Locate the cell with the specified text and output its [X, Y] center coordinate. 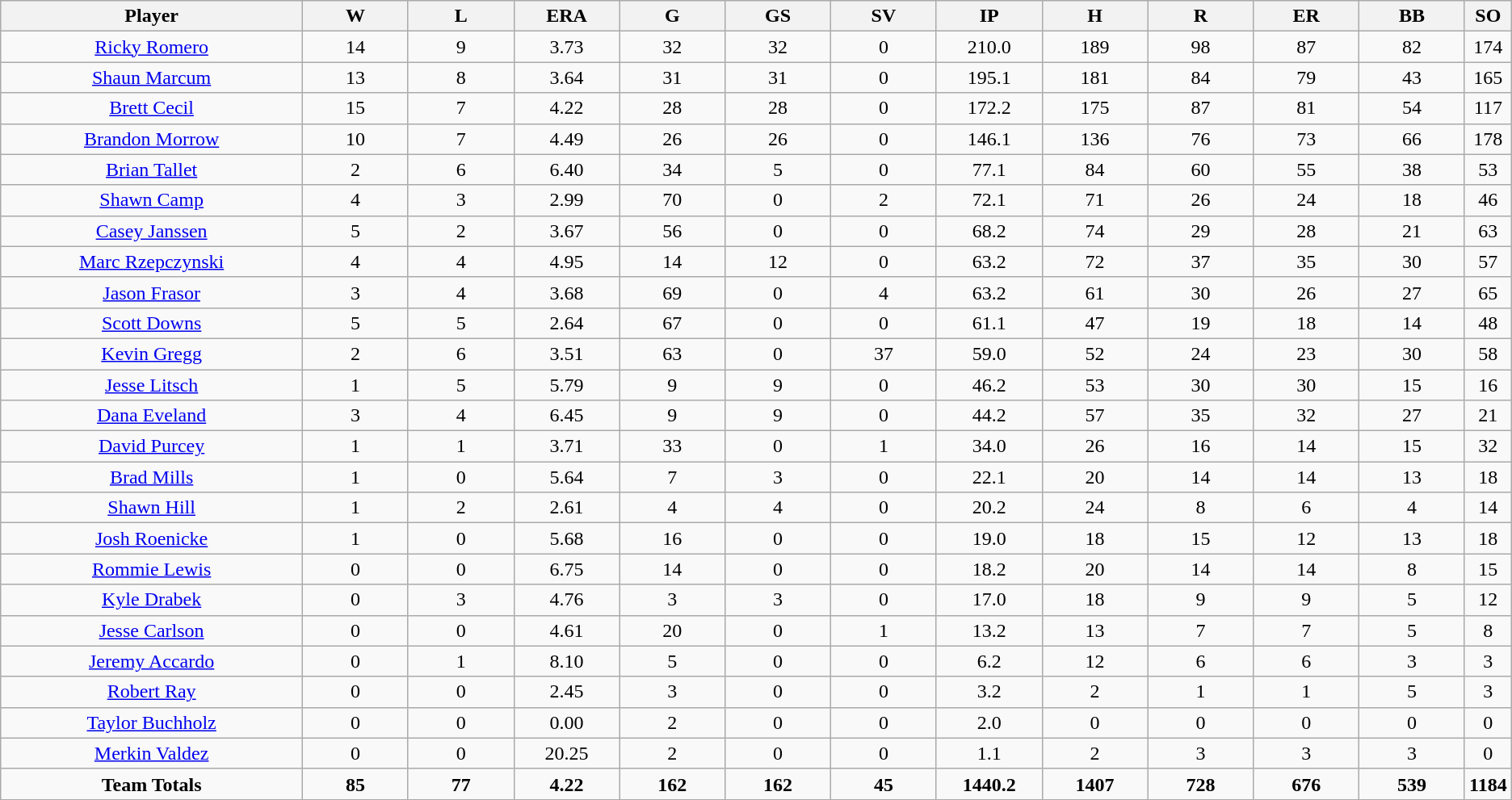
Shaun Marcum [152, 77]
4.76 [567, 600]
70 [672, 200]
20.2 [989, 508]
Kyle Drabek [152, 600]
22.1 [989, 477]
136 [1095, 139]
66 [1412, 139]
2.99 [567, 200]
54 [1412, 108]
Taylor Buchholz [152, 723]
65 [1488, 292]
69 [672, 292]
Jesse Carlson [152, 630]
Rommie Lewis [152, 569]
181 [1095, 77]
4.95 [567, 262]
189 [1095, 47]
Scott Downs [152, 323]
146.1 [989, 139]
6.75 [567, 569]
60 [1200, 170]
ERA [567, 16]
77.1 [989, 170]
3.64 [567, 77]
46.2 [989, 385]
539 [1412, 784]
BB [1412, 16]
676 [1307, 784]
172.2 [989, 108]
3.67 [567, 231]
82 [1412, 47]
81 [1307, 108]
L [460, 16]
David Purcey [152, 446]
56 [672, 231]
3.73 [567, 47]
195.1 [989, 77]
5.64 [567, 477]
Jesse Litsch [152, 385]
Brad Mills [152, 477]
71 [1095, 200]
58 [1488, 354]
74 [1095, 231]
Dana Eveland [152, 416]
SO [1488, 16]
Marc Rzepczynski [152, 262]
1.1 [989, 753]
38 [1412, 170]
73 [1307, 139]
10 [355, 139]
174 [1488, 47]
178 [1488, 139]
23 [1307, 354]
18.2 [989, 569]
43 [1412, 77]
Brandon Morrow [152, 139]
Player [152, 16]
165 [1488, 77]
8.10 [567, 661]
Team Totals [152, 784]
175 [1095, 108]
2.45 [567, 692]
6.2 [989, 661]
H [1095, 16]
Ricky Romero [152, 47]
72 [1095, 262]
34.0 [989, 446]
Brett Cecil [152, 108]
Merkin Valdez [152, 753]
46 [1488, 200]
4.49 [567, 139]
1407 [1095, 784]
19 [1200, 323]
13.2 [989, 630]
0.00 [567, 723]
52 [1095, 354]
W [355, 16]
ER [1307, 16]
Shawn Hill [152, 508]
79 [1307, 77]
17.0 [989, 600]
33 [672, 446]
Robert Ray [152, 692]
67 [672, 323]
98 [1200, 47]
117 [1488, 108]
R [1200, 16]
Jason Frasor [152, 292]
3.2 [989, 692]
44.2 [989, 416]
29 [1200, 231]
Jeremy Accardo [152, 661]
19.0 [989, 538]
20.25 [567, 753]
G [672, 16]
45 [884, 784]
3.68 [567, 292]
Brian Tallet [152, 170]
47 [1095, 323]
85 [355, 784]
3.51 [567, 354]
2.0 [989, 723]
55 [1307, 170]
5.68 [567, 538]
728 [1200, 784]
3.71 [567, 446]
2.64 [567, 323]
76 [1200, 139]
68.2 [989, 231]
Josh Roenicke [152, 538]
59.0 [989, 354]
1440.2 [989, 784]
61 [1095, 292]
Casey Janssen [152, 231]
2.61 [567, 508]
4.61 [567, 630]
1184 [1488, 784]
GS [779, 16]
77 [460, 784]
Shawn Camp [152, 200]
61.1 [989, 323]
72.1 [989, 200]
IP [989, 16]
34 [672, 170]
6.45 [567, 416]
210.0 [989, 47]
48 [1488, 323]
6.40 [567, 170]
Kevin Gregg [152, 354]
SV [884, 16]
5.79 [567, 385]
